Return the [x, y] coordinate for the center point of the cell that contains the specified text.  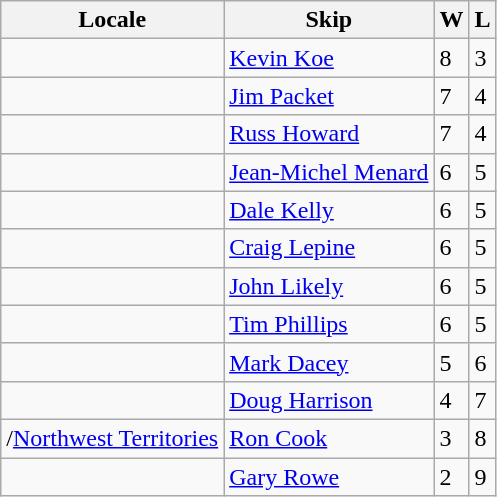
/Northwest Territories [112, 438]
Dale Kelly [329, 210]
John Likely [329, 286]
Jim Packet [329, 96]
2 [452, 477]
Jean-Michel Menard [329, 172]
Skip [329, 20]
Ron Cook [329, 438]
9 [482, 477]
Russ Howard [329, 134]
Locale [112, 20]
W [452, 20]
L [482, 20]
Tim Phillips [329, 324]
Gary Rowe [329, 477]
Kevin Koe [329, 58]
Craig Lepine [329, 248]
Mark Dacey [329, 362]
Doug Harrison [329, 400]
